Scan for the cell matching the given text and deliver its [x, y] coordinate at center. 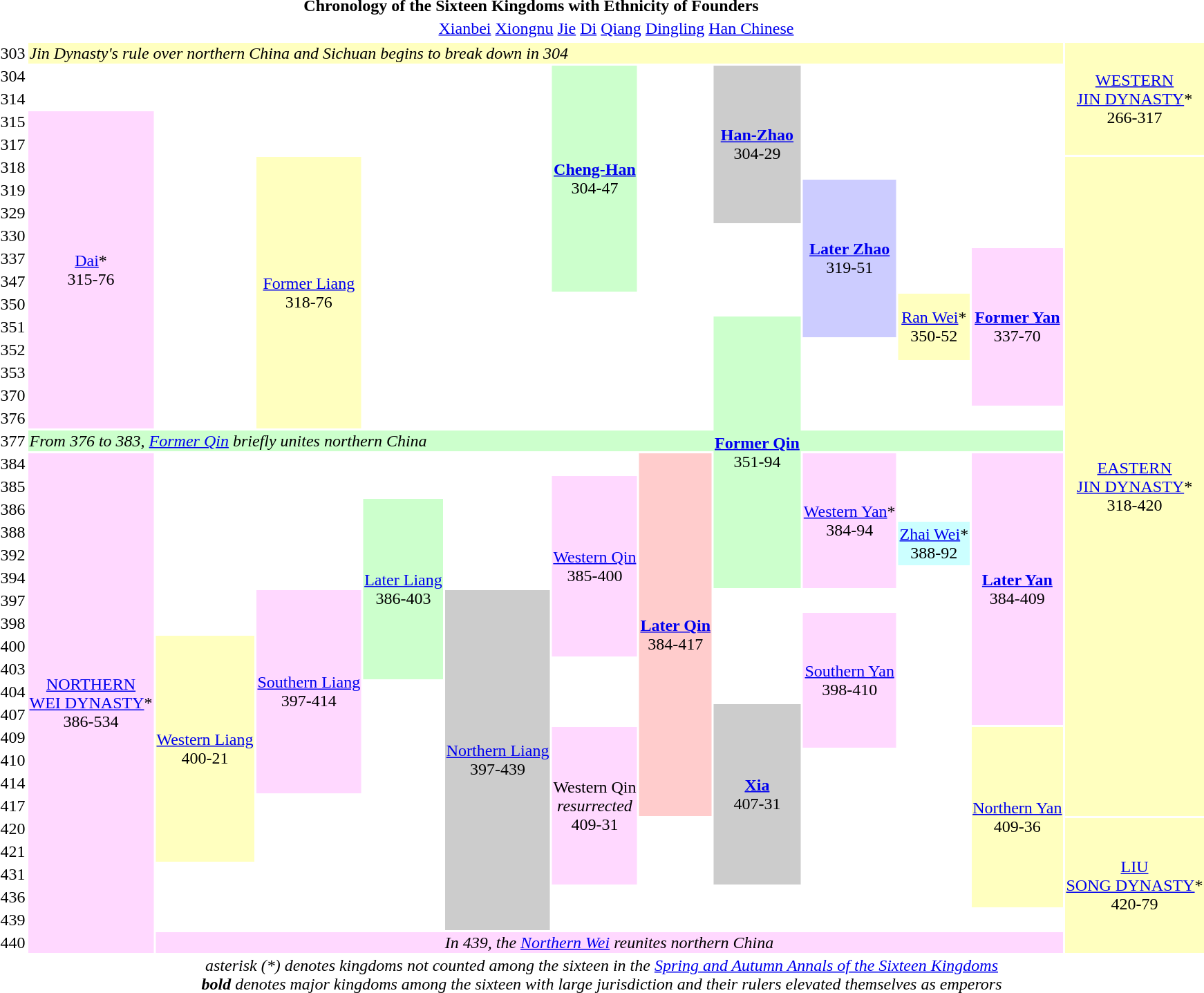
Northern Yan409-36 [1017, 817]
Western Yan*384-94 [849, 521]
NORTHERNWEI DYNASTY*386-534 [91, 703]
Western Qinresurrected409-31 [594, 806]
Later Qin384-417 [676, 634]
WESTERNJIN DYNASTY*266-317 [1135, 99]
Northern Liang397-439 [498, 760]
From 376 to 383, Former Qin briefly unites northern China [546, 441]
Later Liang386-403 [404, 589]
Southern Liang397-414 [309, 692]
Former Liang318-76 [309, 293]
Ran Wei*350-52 [934, 327]
Western Qin385-400 [594, 567]
Xianbei Xiongnu Jie Di Qiang Dingling Han Chinese [617, 28]
Southern Yan398-410 [849, 680]
Dai*315-76 [91, 269]
EASTERNJIN DYNASTY*318-420 [1135, 486]
Jin Dynasty's rule over northern China and Sichuan begins to break down in 304 [546, 53]
Later Zhao319-51 [849, 258]
Han-Zhao304-29 [757, 144]
In 439, the Northern Wei reunites northern China [610, 943]
Former Qin351-94 [757, 452]
Zhai Wei*388-92 [934, 543]
Western Liang400-21 [205, 749]
LIUSONG DYNASTY*420-79 [1135, 886]
Xia407-31 [757, 795]
Later Yan384-409 [1017, 589]
Former Yan337-70 [1017, 327]
Cheng-Han304-47 [594, 178]
